Output the (X, Y) coordinate of the center of the cell containing the given text.  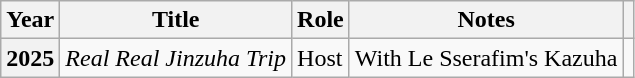
Year (30, 20)
2025 (30, 58)
Real Real Jinzuha Trip (176, 58)
Host (321, 58)
Title (176, 20)
With Le Sserafim's Kazuha (486, 58)
Notes (486, 20)
Role (321, 20)
